From the cell containing the given text, extract its center point as [x, y] coordinate. 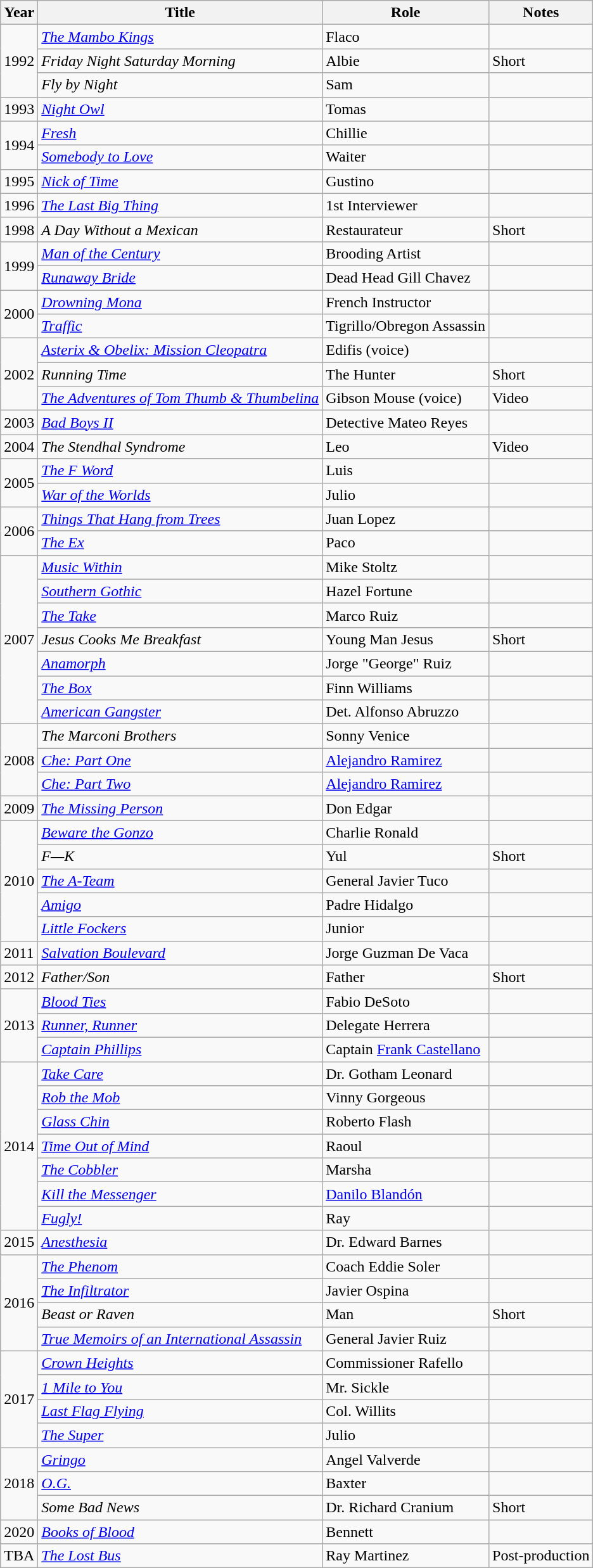
The F Word [180, 471]
Dr. Richard Cranium [405, 1508]
Albie [405, 61]
Gringo [180, 1459]
Southern Gothic [180, 591]
Mike Stoltz [405, 567]
Anesthesia [180, 1242]
Night Owl [180, 109]
Commissioner Rafello [405, 1363]
Angel Valverde [405, 1459]
Title [180, 13]
O.G. [180, 1484]
1993 [19, 109]
Blood Ties [180, 1001]
1999 [19, 265]
The Box [180, 687]
Jorge "George" Ruiz [405, 663]
Coach Eddie Soler [405, 1266]
War of the Worlds [180, 495]
1995 [19, 181]
Leo [405, 447]
Gustino [405, 181]
Runner, Runner [180, 1025]
Hazel Fortune [405, 591]
Marco Ruiz [405, 615]
Mr. Sickle [405, 1387]
Some Bad News [180, 1508]
The Marconi Brothers [180, 736]
Paco [405, 543]
Dr. Edward Barnes [405, 1242]
Det. Alfonso Abruzzo [405, 712]
Running Time [180, 374]
2004 [19, 447]
2003 [19, 423]
Father [405, 977]
Beast or Raven [180, 1315]
Roberto Flash [405, 1122]
American Gangster [180, 712]
True Memoirs of an International Assassin [180, 1339]
Waiter [405, 157]
Delegate Herrera [405, 1025]
2016 [19, 1303]
The Last Big Thing [180, 205]
2020 [19, 1532]
Restaurateur [405, 229]
Young Man Jesus [405, 639]
Sonny Venice [405, 736]
Bennett [405, 1532]
Marsha [405, 1170]
Captain Frank Castellano [405, 1049]
2011 [19, 953]
Rob the Mob [180, 1098]
Jesus Cooks Me Breakfast [180, 639]
Yul [405, 857]
2006 [19, 531]
Detective Mateo Reyes [405, 423]
Traffic [180, 326]
Fresh [180, 133]
Glass Chin [180, 1122]
Don Edgar [405, 808]
1998 [19, 229]
The Lost Bus [180, 1556]
French Instructor [405, 302]
The Super [180, 1435]
2017 [19, 1399]
The A-Team [180, 881]
Tigrillo/Obregon Assassin [405, 326]
The Ex [180, 543]
2015 [19, 1242]
Amigo [180, 905]
Fabio DeSoto [405, 1001]
Music Within [180, 567]
Friday Night Saturday Morning [180, 61]
Man of the Century [180, 253]
Raoul [405, 1146]
Gibson Mouse (voice) [405, 398]
Luis [405, 471]
Finn Williams [405, 687]
Sam [405, 85]
Year [19, 13]
Somebody to Love [180, 157]
Anamorph [180, 663]
1994 [19, 145]
Man [405, 1315]
Books of Blood [180, 1532]
The Take [180, 615]
1992 [19, 61]
Father/Son [180, 977]
Vinny Gorgeous [405, 1098]
Charlie Ronald [405, 832]
General Javier Ruiz [405, 1339]
2000 [19, 314]
Col. Willits [405, 1411]
Beware the Gonzo [180, 832]
Post-production [541, 1556]
Fly by Night [180, 85]
Notes [541, 13]
1996 [19, 205]
Time Out of Mind [180, 1146]
1st Interviewer [405, 205]
Tomas [405, 109]
General Javier Tuco [405, 881]
Dead Head Gill Chavez [405, 277]
2013 [19, 1025]
Captain Phillips [180, 1049]
Fugly! [180, 1218]
The Adventures of Tom Thumb & Thumbelina [180, 398]
The Cobbler [180, 1170]
F—K [180, 857]
2018 [19, 1483]
Che: Part One [180, 760]
Javier Ospina [405, 1291]
2010 [19, 881]
Take Care [180, 1074]
TBA [19, 1556]
Crown Heights [180, 1363]
The Hunter [405, 374]
Padre Hidalgo [405, 905]
Baxter [405, 1484]
Ray Martinez [405, 1556]
Salvation Boulevard [180, 953]
Runaway Bride [180, 277]
Bad Boys II [180, 423]
Jorge Guzman De Vaca [405, 953]
The Missing Person [180, 808]
Asterix & Obelix: Mission Cleopatra [180, 350]
Role [405, 13]
2002 [19, 374]
2005 [19, 483]
A Day Without a Mexican [180, 229]
Drowning Mona [180, 302]
Junior [405, 929]
The Mambo Kings [180, 37]
2014 [19, 1146]
Kill the Messenger [180, 1194]
Little Fockers [180, 929]
Chillie [405, 133]
Danilo Blandón [405, 1194]
Che: Part Two [180, 784]
2008 [19, 760]
Ray [405, 1218]
1 Mile to You [180, 1387]
The Infiltrator [180, 1291]
The Phenom [180, 1266]
Flaco [405, 37]
Things That Hang from Trees [180, 519]
The Stendhal Syndrome [180, 447]
Nick of Time [180, 181]
2007 [19, 639]
Brooding Artist [405, 253]
2009 [19, 808]
Last Flag Flying [180, 1411]
Dr. Gotham Leonard [405, 1074]
Edifis (voice) [405, 350]
2012 [19, 977]
Juan Lopez [405, 519]
